Return [X, Y] of the center of cell containing provided text 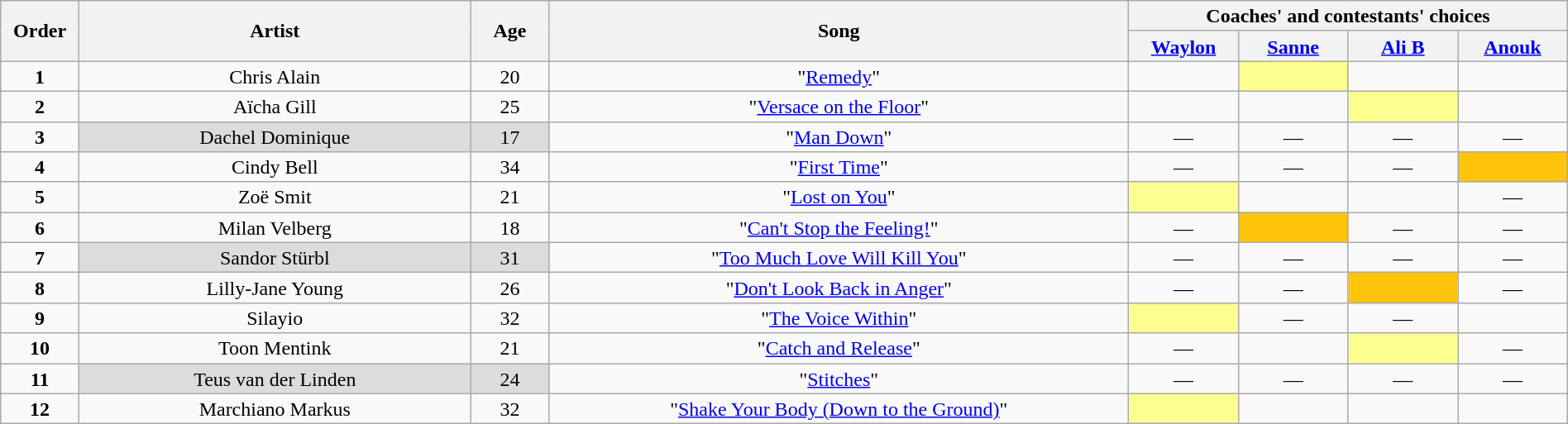
Waylon [1184, 46]
"Lost on You" [839, 197]
Milan Velberg [275, 228]
Toon Mentink [275, 349]
"Too Much Love Will Kill You" [839, 258]
"First Time" [839, 167]
"Can't Stop the Feeling!" [839, 228]
Anouk [1513, 46]
18 [509, 228]
12 [40, 408]
31 [509, 258]
24 [509, 379]
Cindy Bell [275, 167]
Chris Alain [275, 76]
Artist [275, 31]
Marchiano Markus [275, 408]
10 [40, 349]
"Stitches" [839, 379]
Coaches' and contestants' choices [1348, 17]
Sandor Stürbl [275, 258]
11 [40, 379]
Ali B [1403, 46]
Lilly-Jane Young [275, 288]
"Man Down" [839, 137]
34 [509, 167]
Sanne [1293, 46]
8 [40, 288]
Silayio [275, 317]
"Don't Look Back in Anger" [839, 288]
17 [509, 137]
26 [509, 288]
Aïcha Gill [275, 106]
5 [40, 197]
Age [509, 31]
1 [40, 76]
25 [509, 106]
Song [839, 31]
"Shake Your Body (Down to the Ground)" [839, 408]
7 [40, 258]
3 [40, 137]
2 [40, 106]
"Catch and Release" [839, 349]
Order [40, 31]
4 [40, 167]
Zoë Smit [275, 197]
20 [509, 76]
Dachel Dominique [275, 137]
"Versace on the Floor" [839, 106]
9 [40, 317]
"The Voice Within" [839, 317]
"Remedy" [839, 76]
6 [40, 228]
Teus van der Linden [275, 379]
